Provide the (X, Y) coordinate of the cell's center where the given text is located.  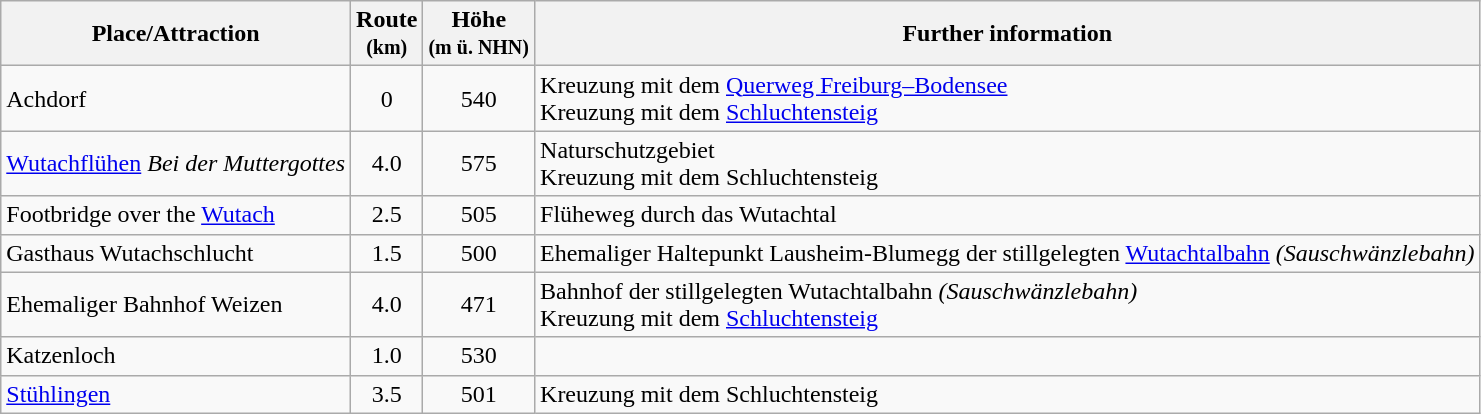
0 (387, 98)
Footbridge over the Wutach (176, 215)
Kreuzung mit dem Querweg Freiburg–BodenseeKreuzung mit dem Schluchtensteig (1008, 98)
Bahnhof der stillgelegten Wutachtalbahn (Sauschwänzlebahn)Kreuzung mit dem Schluchtensteig (1008, 304)
Further information (1008, 34)
471 (479, 304)
Katzenloch (176, 356)
Place/Attraction (176, 34)
Flüheweg durch das Wutachtal (1008, 215)
540 (479, 98)
Stühlingen (176, 394)
Höhe(m ü. NHN) (479, 34)
3.5 (387, 394)
Ehemaliger Bahnhof Weizen (176, 304)
2.5 (387, 215)
Gasthaus Wutachschlucht (176, 253)
500 (479, 253)
530 (479, 356)
Ehemaliger Haltepunkt Lausheim-Blumegg der stillgelegten Wutachtalbahn (Sauschwänzlebahn) (1008, 253)
Route(km) (387, 34)
Kreuzung mit dem Schluchtensteig (1008, 394)
Achdorf (176, 98)
Wutachflühen Bei der Muttergottes (176, 164)
505 (479, 215)
NaturschutzgebietKreuzung mit dem Schluchtensteig (1008, 164)
1.5 (387, 253)
575 (479, 164)
1.0 (387, 356)
501 (479, 394)
